Return [x, y] of the center of cell containing provided text 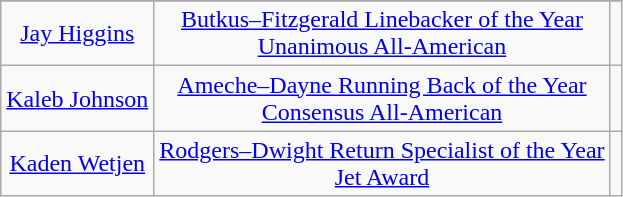
Butkus–Fitzgerald Linebacker of the YearUnanimous All-American [382, 34]
Ameche–Dayne Running Back of the YearConsensus All-American [382, 98]
Jay Higgins [78, 34]
Kaleb Johnson [78, 98]
Kaden Wetjen [78, 164]
Rodgers–Dwight Return Specialist of the YearJet Award [382, 164]
